Locate the cell with the specified text and output its (X, Y) center coordinate. 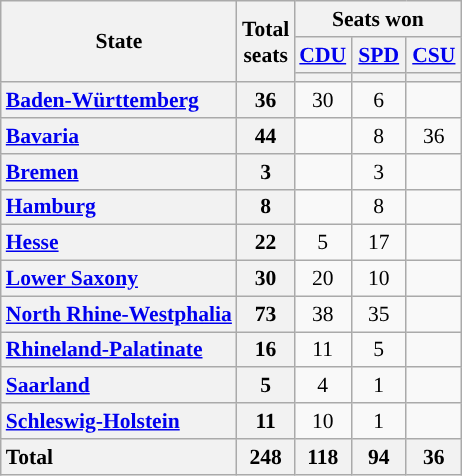
Total (119, 457)
94 (378, 457)
16 (266, 350)
Schleswig-Holstein (119, 421)
118 (322, 457)
22 (266, 243)
Hesse (119, 243)
Rhineland-Palatinate (119, 350)
CSU (434, 55)
State (119, 42)
6 (378, 101)
73 (266, 314)
35 (378, 314)
4 (322, 386)
Saarland (119, 386)
CDU (322, 55)
Baden-Württemberg (119, 101)
Hamburg (119, 207)
SPD (378, 55)
44 (266, 136)
38 (322, 314)
20 (322, 279)
Seats won (378, 19)
Totalseats (266, 42)
17 (378, 243)
North Rhine-Westphalia (119, 314)
Bremen (119, 172)
Lower Saxony (119, 279)
Bavaria (119, 136)
248 (266, 457)
